Determine the [X, Y] coordinate at the center of the cell enclosing the given text.  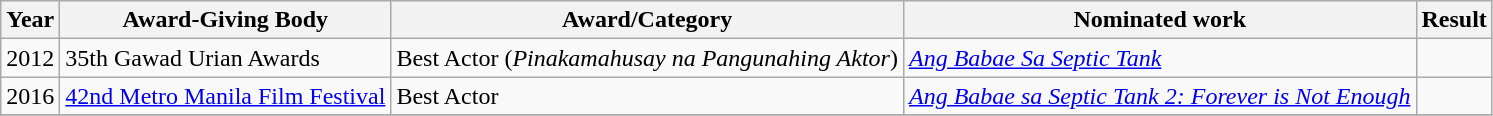
Result [1454, 20]
2012 [30, 58]
Award-Giving Body [226, 20]
Ang Babae sa Septic Tank 2: Forever is Not Enough [1160, 96]
Year [30, 20]
2016 [30, 96]
42nd Metro Manila Film Festival [226, 96]
Ang Babae Sa Septic Tank [1160, 58]
35th Gawad Urian Awards [226, 58]
Best Actor [648, 96]
Nominated work [1160, 20]
Award/Category [648, 20]
Best Actor (Pinakamahusay na Pangunahing Aktor) [648, 58]
